Search for the cell housing the specified text and yield its [X, Y] center coordinate. 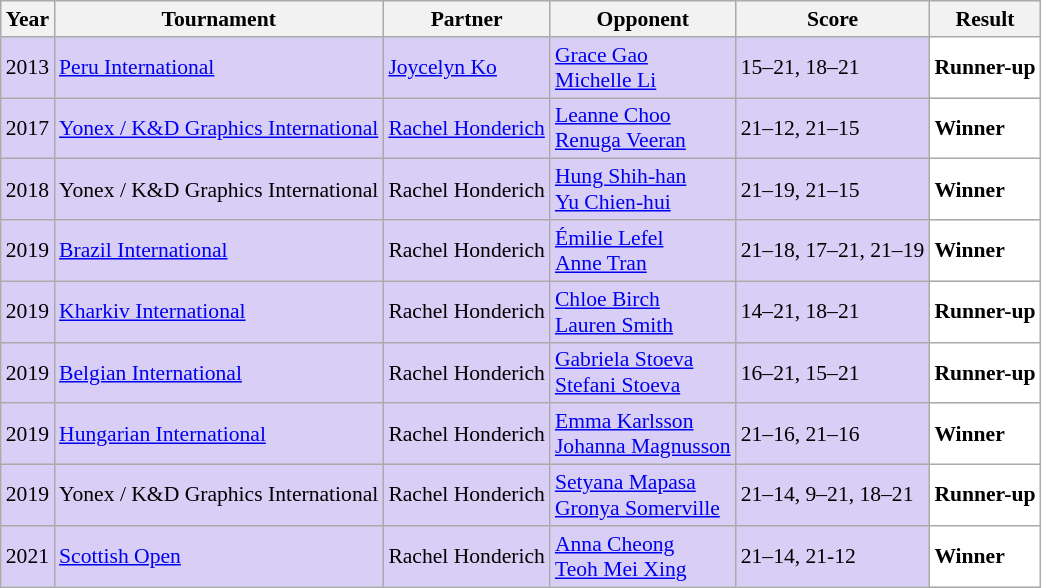
Tournament [218, 19]
Opponent [643, 19]
Year [28, 19]
2018 [28, 190]
Partner [466, 19]
21–16, 21–16 [833, 434]
Hungarian International [218, 434]
16–21, 15–21 [833, 372]
Emma Karlsson Johanna Magnusson [643, 434]
21–14, 21-12 [833, 556]
Brazil International [218, 250]
14–21, 18–21 [833, 312]
Scottish Open [218, 556]
Joycelyn Ko [466, 68]
2021 [28, 556]
21–14, 9–21, 18–21 [833, 496]
Grace Gao Michelle Li [643, 68]
Leanne Choo Renuga Veeran [643, 128]
Belgian International [218, 372]
Gabriela Stoeva Stefani Stoeva [643, 372]
2017 [28, 128]
2013 [28, 68]
Émilie Lefel Anne Tran [643, 250]
Hung Shih-han Yu Chien-hui [643, 190]
Score [833, 19]
Kharkiv International [218, 312]
Result [984, 19]
Anna Cheong Teoh Mei Xing [643, 556]
15–21, 18–21 [833, 68]
21–18, 17–21, 21–19 [833, 250]
21–19, 21–15 [833, 190]
Setyana Mapasa Gronya Somerville [643, 496]
Peru International [218, 68]
21–12, 21–15 [833, 128]
Chloe Birch Lauren Smith [643, 312]
